Locate the cell with the specified text and output its (x, y) center coordinate. 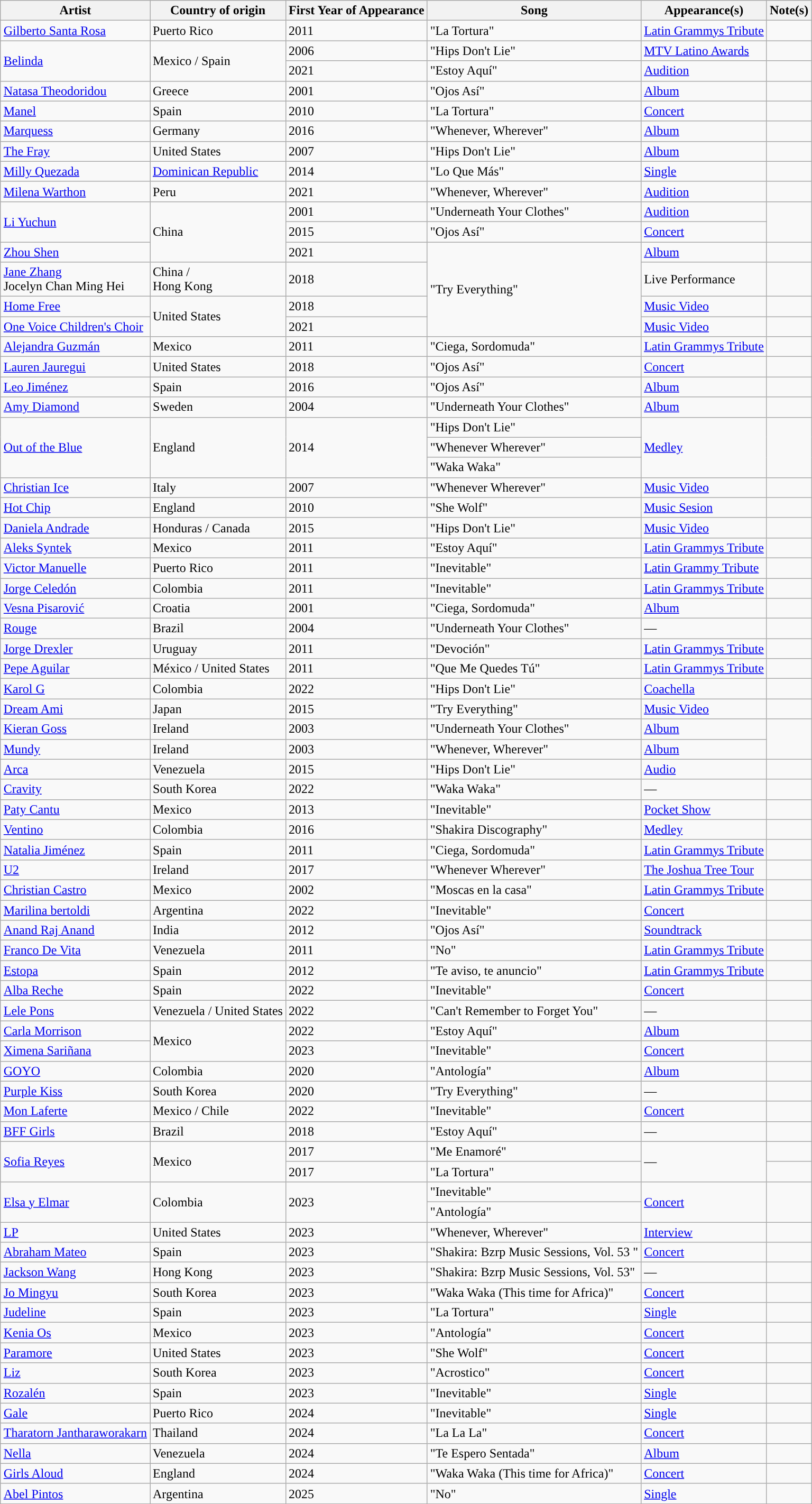
Jorge Drexler (75, 649)
Tharatorn Jantharaworakarn (75, 1433)
Out of the Blue (75, 447)
Germany (218, 131)
Rouge (75, 629)
Nella (75, 1453)
México / United States (218, 669)
Lauren Jauregui (75, 367)
"Shakira: Bzrp Music Sessions, Vol. 53 " (534, 1252)
Croatia (218, 608)
Abel Pintos (75, 1493)
"Acrostico" (534, 1373)
"Que Me Quedes Tú" (534, 669)
Paramore (75, 1353)
"Devoción" (534, 649)
"Shakira: Bzrp Music Sessions, Vol. 53" (534, 1272)
Dominican Republic (218, 171)
"Me Enamoré" (534, 1151)
Sweden (218, 407)
China / Hong Kong (218, 279)
Aleks Syntek (75, 548)
2006 (356, 51)
Coachella (704, 689)
Thailand (218, 1433)
Hong Kong (218, 1272)
Carla Morrison (75, 1031)
Estopa (75, 971)
"Te Espero Sentada" (534, 1453)
Ximena Sariñana (75, 1051)
Amy Diamond (75, 407)
Kenia Os (75, 1333)
Manel (75, 111)
Country of origin (218, 11)
One Voice Children's Choir (75, 327)
Greece (218, 91)
Mundy (75, 749)
Interview (704, 1232)
Dream Ami (75, 709)
Jorge Celedón (75, 588)
Song (534, 11)
Note(s) (789, 11)
Ventino (75, 829)
"Can't Remember to Forget You" (534, 1011)
Victor Manuelle (75, 568)
Audio (704, 769)
Judeline (75, 1313)
First Year of Appearance (356, 11)
India (218, 930)
Pepe Aguilar (75, 669)
Honduras / Canada (218, 528)
Japan (218, 709)
Pocket Show (704, 809)
2002 (356, 890)
Paty Cantu (75, 809)
Elsa y Elmar (75, 1202)
Alejandra Guzmán (75, 347)
Alba Reche (75, 991)
Gale (75, 1413)
2013 (356, 809)
"Moscas en la casa" (534, 890)
MTV Latino Awards (704, 51)
Zhou Shen (75, 252)
Kieran Goss (75, 729)
Milena Warthon (75, 191)
Live Performance (704, 279)
Franco De Vita (75, 951)
Anand Raj Anand (75, 930)
Li Yuchun (75, 222)
"Te aviso, te anuncio" (534, 971)
Vesna Pisarović (75, 608)
Hot Chip (75, 508)
Cravity (75, 789)
Soundtrack (704, 930)
Latin Grammy Tribute (704, 568)
Appearance(s) (704, 11)
Milly Quezada (75, 171)
Uruguay (218, 649)
Arca (75, 769)
Girls Aloud (75, 1473)
Natalia Jiménez (75, 850)
Natasa Theodoridou (75, 91)
"La La La" (534, 1433)
Karol G (75, 689)
Sofia Reyes (75, 1161)
The Fray (75, 151)
Marquess (75, 131)
Artist (75, 11)
Purple Kiss (75, 1091)
Lele Pons (75, 1011)
Gilberto Santa Rosa (75, 31)
Mon Laferte (75, 1111)
Marilina bertoldi (75, 910)
GOYO (75, 1071)
Liz (75, 1373)
2025 (356, 1493)
Belinda (75, 61)
Mexico / Spain (218, 61)
Abraham Mateo (75, 1252)
Christian Castro (75, 890)
Christian Ice (75, 487)
China (218, 232)
Music Sesion (704, 508)
Home Free (75, 307)
LP (75, 1232)
"Lo Que Más" (534, 171)
Peru (218, 191)
Jo Mingyu (75, 1293)
U2 (75, 870)
"Shakira Discography" (534, 829)
Mexico / Chile (218, 1111)
Rozalén (75, 1393)
Venezuela / United States (218, 1011)
Italy (218, 487)
Leo Jiménez (75, 387)
Daniela Andrade (75, 528)
BFF Girls (75, 1131)
The Joshua Tree Tour (704, 870)
Jackson Wang (75, 1272)
Jane Zhang Jocelyn Chan Ming Hei (75, 279)
